For the text-containing cell, return its midpoint in (x, y) coordinate format. 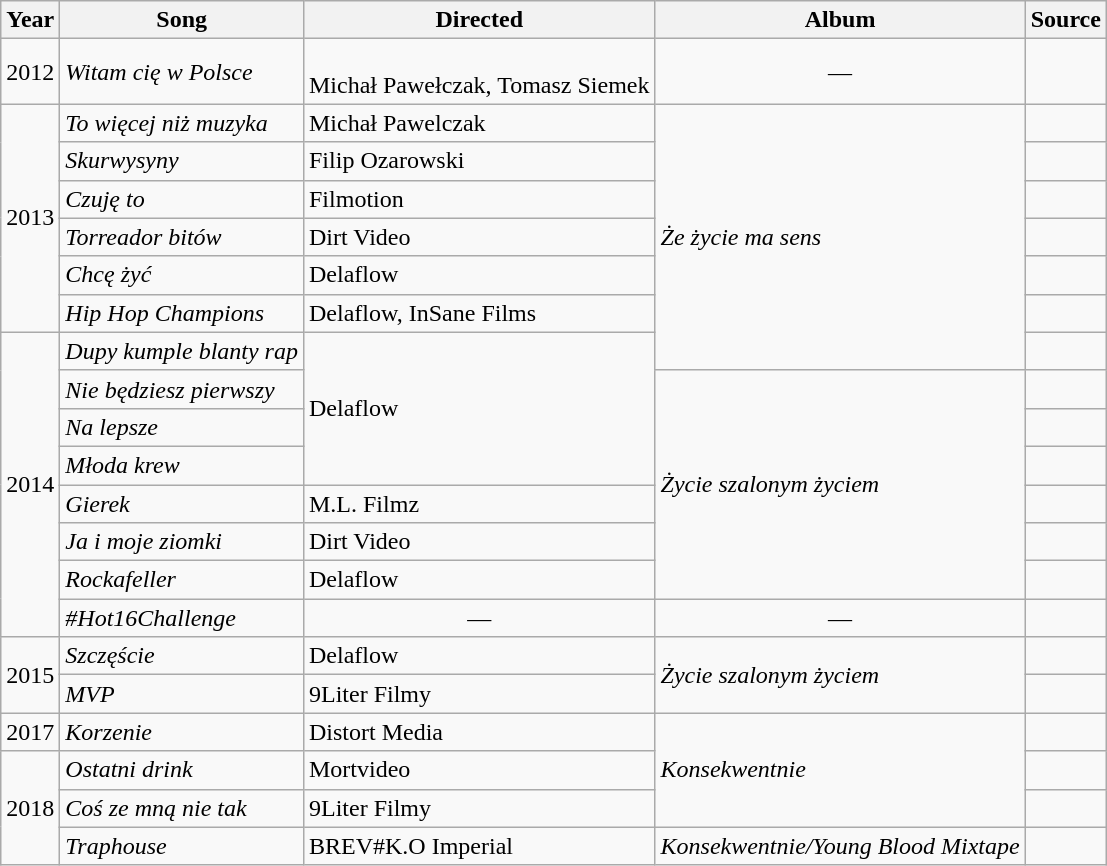
#Hot16Challenge (182, 618)
Dupy kumple blanty rap (182, 351)
Year (30, 20)
Rockafeller (182, 580)
Chcę żyć (182, 275)
Mortvideo (479, 770)
Michał Pawelczak (479, 123)
Traphouse (182, 846)
Hip Hop Champions (182, 313)
2017 (30, 732)
Witam cię w Polsce (182, 72)
Konsekwentnie/Young Blood Mixtape (840, 846)
Filmotion (479, 199)
MVP (182, 694)
2018 (30, 808)
2012 (30, 72)
Skurwysyny (182, 161)
2013 (30, 218)
BREV#K.O Imperial (479, 846)
Song (182, 20)
Młoda krew (182, 465)
Delaflow, InSane Films (479, 313)
Że życie ma sens (840, 237)
Filip Ozarowski (479, 161)
Source (1066, 20)
Czuję to (182, 199)
Gierek (182, 503)
Ostatni drink (182, 770)
Konsekwentnie (840, 770)
Ja i moje ziomki (182, 542)
Korzenie (182, 732)
Na lepsze (182, 427)
Nie będziesz pierwszy (182, 389)
Torreador bitów (182, 237)
Distort Media (479, 732)
Directed (479, 20)
Coś ze mną nie tak (182, 808)
Szczęście (182, 656)
Album (840, 20)
Michał Pawełczak, Tomasz Siemek (479, 72)
2014 (30, 484)
2015 (30, 675)
M.L. Filmz (479, 503)
To więcej niż muzyka (182, 123)
